Find where the given text appears and provide that cell's center as (x, y) coordinate. 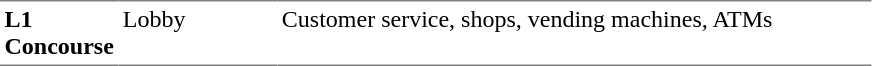
Customer service, shops, vending machines, ATMs (574, 33)
L1Concourse (59, 33)
Lobby (198, 33)
